Capture the cell that displays the provided text and extract its [X, Y] central coordinate. 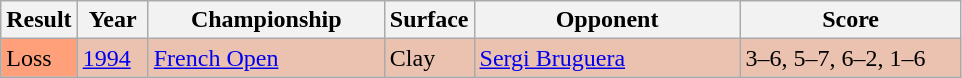
Result [39, 20]
Opponent [607, 20]
Year [112, 20]
Championship [266, 20]
Loss [39, 58]
Sergi Bruguera [607, 58]
French Open [266, 58]
Score [850, 20]
Surface [429, 20]
Clay [429, 58]
1994 [112, 58]
3–6, 5–7, 6–2, 1–6 [850, 58]
